Output the [X, Y] coordinate of the center of the cell containing the given text.  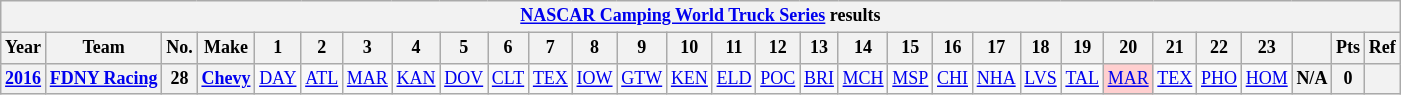
ELD [734, 78]
HOM [1266, 78]
KAN [416, 78]
ATL [322, 78]
9 [642, 48]
3 [367, 48]
20 [1128, 48]
NASCAR Camping World Truck Series results [700, 16]
10 [690, 48]
KEN [690, 78]
22 [1220, 48]
21 [1175, 48]
8 [594, 48]
Pts [1348, 48]
CHI [953, 78]
1 [278, 48]
LVS [1040, 78]
Team [104, 48]
14 [863, 48]
Ref [1382, 48]
POC [778, 78]
PHO [1220, 78]
N/A [1312, 78]
Make [226, 48]
18 [1040, 48]
0 [1348, 78]
16 [953, 48]
MSP [910, 78]
DAY [278, 78]
No. [180, 48]
NHA [996, 78]
28 [180, 78]
6 [508, 48]
FDNY Racing [104, 78]
4 [416, 48]
12 [778, 48]
MCH [863, 78]
TAL [1082, 78]
Chevy [226, 78]
17 [996, 48]
CLT [508, 78]
DOV [464, 78]
5 [464, 48]
IOW [594, 78]
BRI [820, 78]
13 [820, 48]
GTW [642, 78]
15 [910, 48]
2016 [24, 78]
Year [24, 48]
11 [734, 48]
23 [1266, 48]
19 [1082, 48]
2 [322, 48]
7 [551, 48]
